Scan for the cell matching the given text and deliver its (X, Y) coordinate at center. 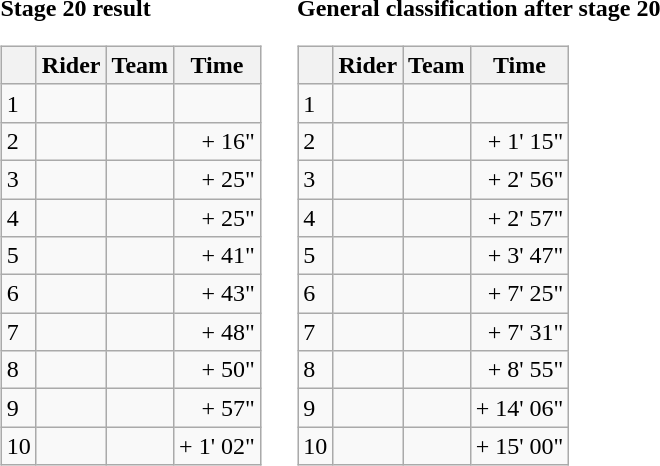
+ 50" (218, 370)
+ 8' 55" (520, 370)
+ 16" (218, 141)
+ 57" (218, 408)
+ 3' 47" (520, 256)
+ 41" (218, 256)
+ 48" (218, 332)
+ 7' 25" (520, 294)
+ 14' 06" (520, 408)
+ 2' 57" (520, 217)
+ 7' 31" (520, 332)
+ 15' 00" (520, 446)
+ 1' 02" (218, 446)
+ 1' 15" (520, 141)
+ 2' 56" (520, 179)
+ 43" (218, 294)
